Provide the (x, y) coordinate of the cell's center where the given text is located.  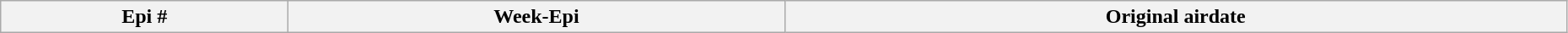
Week-Epi (536, 17)
Original airdate (1176, 17)
Epi # (145, 17)
